Output the (x, y) coordinate of the center of the cell containing the given text.  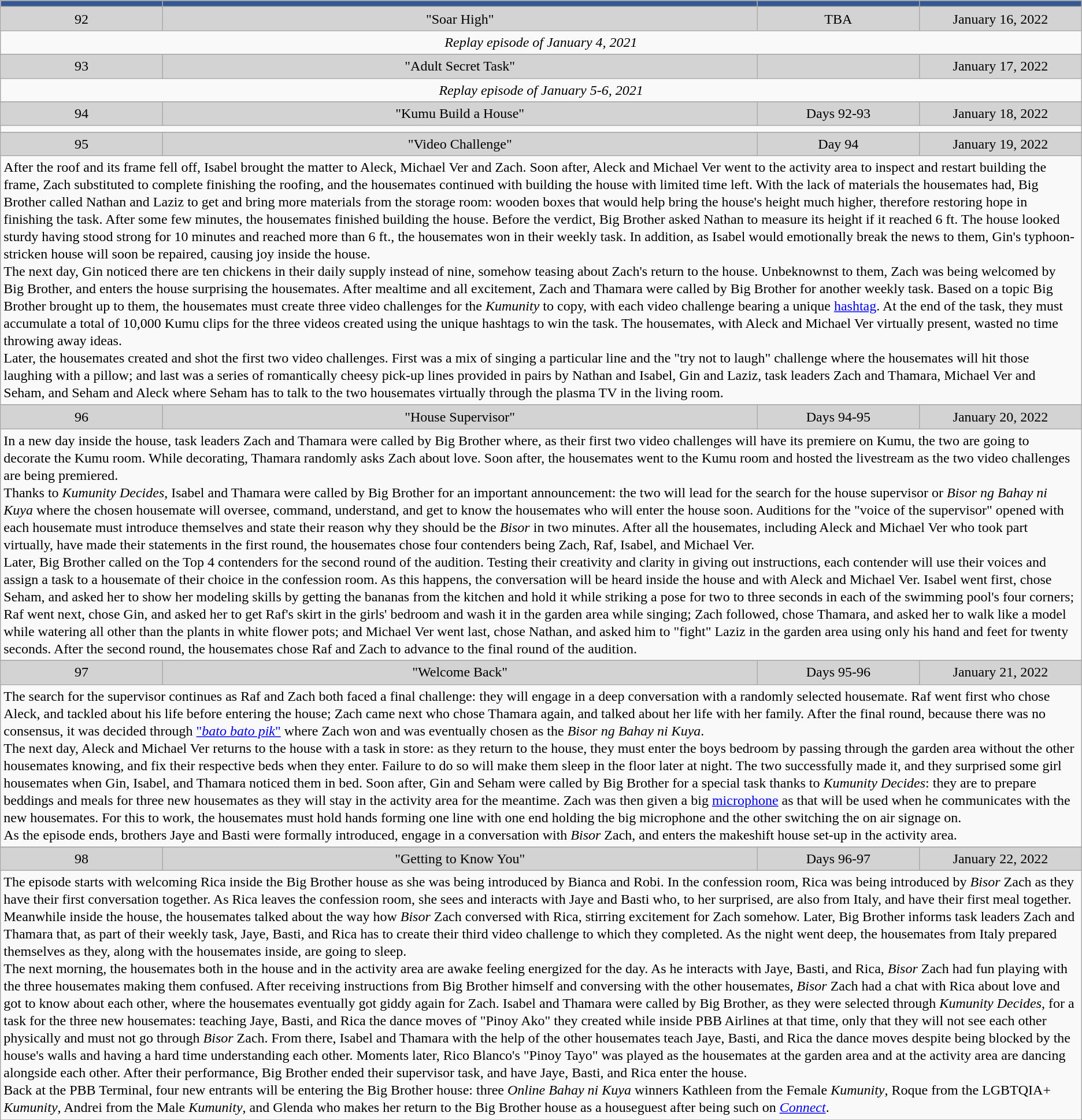
January 21, 2022 (1001, 672)
Days 94-95 (838, 416)
98 (82, 859)
January 16, 2022 (1001, 19)
"Adult Secret Task" (460, 66)
"House Supervisor" (460, 416)
January 20, 2022 (1001, 416)
Days 95-96 (838, 672)
"Soar High" (460, 19)
TBA (838, 19)
Replay episode of January 5-6, 2021 (541, 90)
January 22, 2022 (1001, 859)
Days 92-93 (838, 113)
"Welcome Back" (460, 672)
94 (82, 113)
January 17, 2022 (1001, 66)
"Video Challenge" (460, 143)
January 19, 2022 (1001, 143)
92 (82, 19)
96 (82, 416)
Days 96-97 (838, 859)
Day 94 (838, 143)
"Getting to Know You" (460, 859)
"Kumu Build a House" (460, 113)
93 (82, 66)
January 18, 2022 (1001, 113)
97 (82, 672)
Replay episode of January 4, 2021 (541, 43)
95 (82, 143)
